For the text-containing cell, return its midpoint in [x, y] coordinate format. 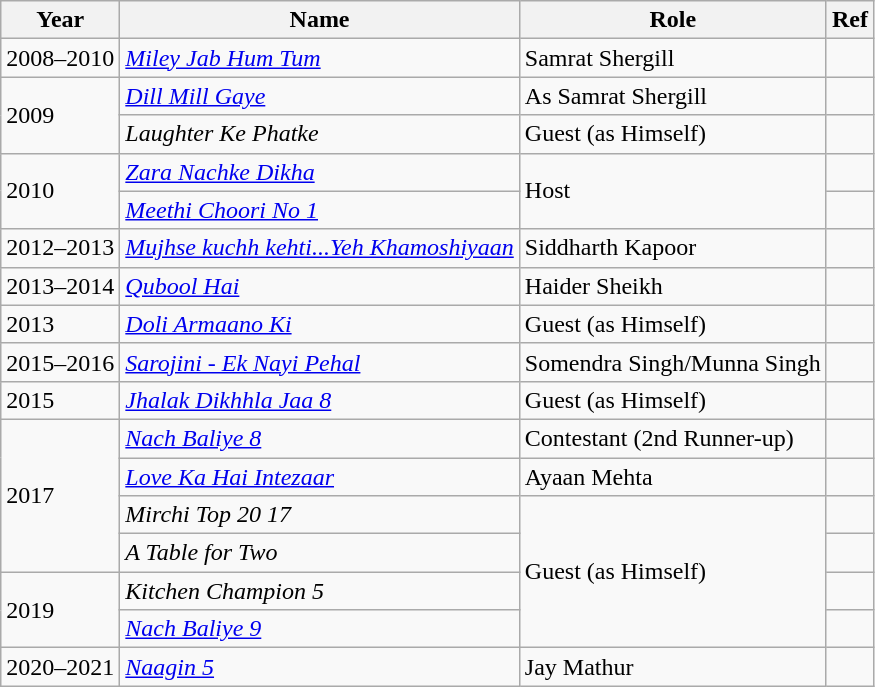
2012–2013 [60, 248]
Nach Baliye 8 [320, 438]
Name [320, 20]
2020–2021 [60, 667]
Doli Armaano Ki [320, 324]
2019 [60, 610]
Somendra Singh/Munna Singh [672, 362]
Naagin 5 [320, 667]
Kitchen Champion 5 [320, 591]
Zara Nachke Dikha [320, 172]
2009 [60, 115]
Samrat Shergill [672, 58]
Love Ka Hai Intezaar [320, 477]
Siddharth Kapoor [672, 248]
Sarojini - Ek Nayi Pehal [320, 362]
Year [60, 20]
2013 [60, 324]
Jhalak Dikhhla Jaa 8 [320, 400]
Contestant (2nd Runner-up) [672, 438]
Haider Sheikh [672, 286]
Mirchi Top 20 17 [320, 515]
2008–2010 [60, 58]
Jay Mathur [672, 667]
Qubool Hai [320, 286]
Host [672, 191]
Dill Mill Gaye [320, 96]
Role [672, 20]
Miley Jab Hum Tum [320, 58]
Ref [850, 20]
Mujhse kuchh kehti...Yeh Khamoshiyaan [320, 248]
Laughter Ke Phatke [320, 134]
2013–2014 [60, 286]
2017 [60, 495]
Meethi Choori No 1 [320, 210]
Nach Baliye 9 [320, 629]
Ayaan Mehta [672, 477]
A Table for Two [320, 553]
2015 [60, 400]
As Samrat Shergill [672, 96]
2010 [60, 191]
2015–2016 [60, 362]
